Scan for the cell matching the given text and deliver its [x, y] coordinate at center. 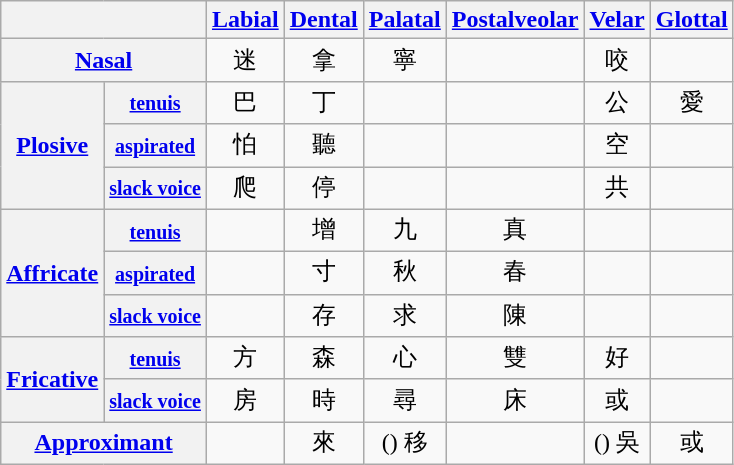
森 [324, 358]
Fricative [52, 380]
寧 [404, 60]
共 [617, 188]
心 [404, 358]
空 [617, 146]
方 [245, 358]
公 [617, 102]
時 [324, 400]
Glottal [692, 20]
Labial [245, 20]
尋 [404, 400]
春 [515, 274]
Palatal [404, 20]
Velar [617, 20]
爬 [245, 188]
雙 [515, 358]
怕 [245, 146]
Dental [324, 20]
來 [324, 444]
存 [324, 316]
Postalveolar [515, 20]
Approximant [104, 444]
咬 [617, 60]
增 [324, 230]
寸 [324, 274]
Affricate [52, 273]
床 [515, 400]
求 [404, 316]
房 [245, 400]
真 [515, 230]
愛 [692, 102]
巴 [245, 102]
Nasal [104, 60]
九 [404, 230]
拿 [324, 60]
丁 [324, 102]
停 [324, 188]
迷 [245, 60]
Plosive [52, 145]
聽 [324, 146]
好 [617, 358]
() 移 [404, 444]
() 吳 [617, 444]
陳 [515, 316]
秋 [404, 274]
